Return the (x, y) coordinate for the center point of the cell that contains the specified text.  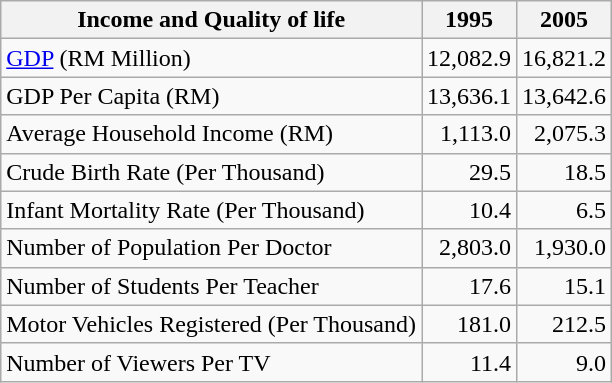
Infant Mortality Rate (Per Thousand) (212, 210)
10.4 (470, 210)
29.5 (470, 172)
15.1 (564, 286)
Average Household Income (RM) (212, 134)
2005 (564, 20)
Crude Birth Rate (Per Thousand) (212, 172)
181.0 (470, 324)
13,636.1 (470, 96)
212.5 (564, 324)
16,821.2 (564, 58)
Income and Quality of life (212, 20)
12,082.9 (470, 58)
17.6 (470, 286)
6.5 (564, 210)
11.4 (470, 362)
1,930.0 (564, 248)
Number of Population Per Doctor (212, 248)
Number of Viewers Per TV (212, 362)
1995 (470, 20)
GDP Per Capita (RM) (212, 96)
Number of Students Per Teacher (212, 286)
Motor Vehicles Registered (Per Thousand) (212, 324)
GDP (RM Million) (212, 58)
2,075.3 (564, 134)
18.5 (564, 172)
13,642.6 (564, 96)
9.0 (564, 362)
1,113.0 (470, 134)
2,803.0 (470, 248)
